Pinpoint the cell where the given text exists, returning its [X, Y] midpoint coordinate. 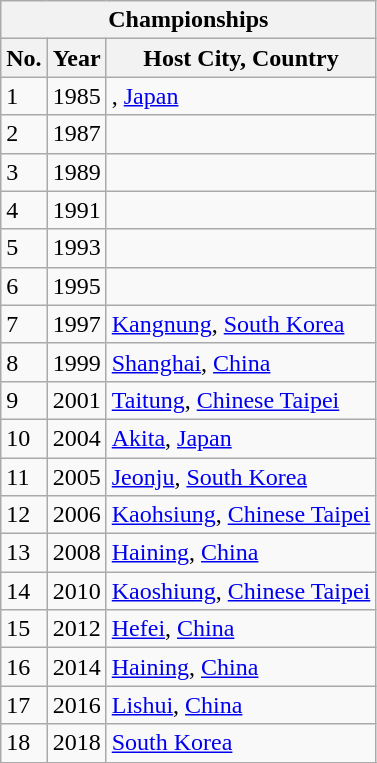
, Japan [241, 96]
12 [24, 515]
Host City, Country [241, 58]
6 [24, 286]
16 [24, 667]
Taitung, Chinese Taipei [241, 400]
2001 [76, 400]
1987 [76, 134]
2016 [76, 705]
11 [24, 477]
Lishui, China [241, 705]
Kaoshiung, Chinese Taipei [241, 591]
2012 [76, 629]
1999 [76, 362]
1985 [76, 96]
14 [24, 591]
Jeonju, South Korea [241, 477]
2004 [76, 438]
2018 [76, 743]
No. [24, 58]
2014 [76, 667]
9 [24, 400]
Kangnung, South Korea [241, 324]
18 [24, 743]
South Korea [241, 743]
Shanghai, China [241, 362]
1993 [76, 248]
Akita, Japan [241, 438]
13 [24, 553]
Year [76, 58]
1991 [76, 210]
17 [24, 705]
1997 [76, 324]
7 [24, 324]
Championships [188, 20]
2006 [76, 515]
2 [24, 134]
1995 [76, 286]
10 [24, 438]
2010 [76, 591]
15 [24, 629]
5 [24, 248]
2005 [76, 477]
4 [24, 210]
8 [24, 362]
1989 [76, 172]
2008 [76, 553]
Kaohsiung, Chinese Taipei [241, 515]
3 [24, 172]
Hefei, China [241, 629]
1 [24, 96]
